Capture the cell that displays the provided text and extract its (X, Y) central coordinate. 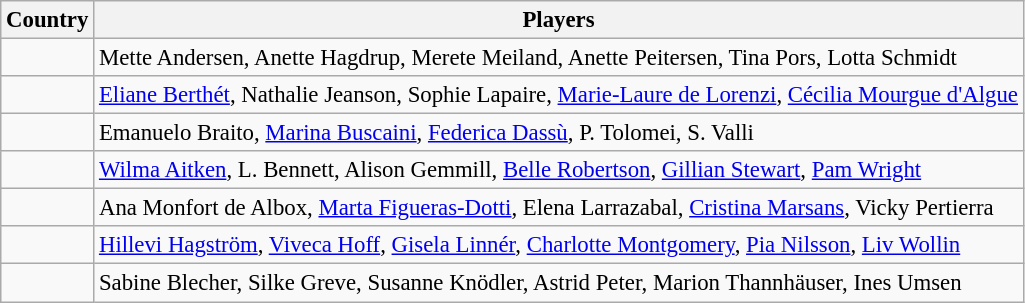
Country (48, 20)
Mette Andersen, Anette Hagdrup, Merete Meiland, Anette Peitersen, Tina Pors, Lotta Schmidt (559, 58)
Ana Monfort de Albox, Marta Figueras-Dotti, Elena Larrazabal, Cristina Marsans, Vicky Pertierra (559, 208)
Hillevi Hagström, Viveca Hoff, Gisela Linnér, Charlotte Montgomery, Pia Nilsson, Liv Wollin (559, 245)
Wilma Aitken, L. Bennett, Alison Gemmill, Belle Robertson, Gillian Stewart, Pam Wright (559, 170)
Players (559, 20)
Sabine Blecher, Silke Greve, Susanne Knödler, Astrid Peter, Marion Thannhäuser, Ines Umsen (559, 283)
Emanuelo Braito, Marina Buscaini, Federica Dassù, P. Tolomei, S. Valli (559, 133)
Eliane Berthét, Nathalie Jeanson, Sophie Lapaire, Marie-Laure de Lorenzi, Cécilia Mourgue d'Algue (559, 95)
